Determine the (X, Y) coordinate at the center of the cell enclosing the given text.  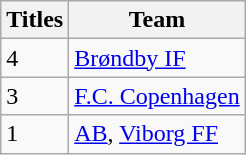
Team (157, 20)
3 (35, 96)
Titles (35, 20)
Brøndby IF (157, 58)
F.C. Copenhagen (157, 96)
AB, Viborg FF (157, 134)
1 (35, 134)
4 (35, 58)
